Output the (X, Y) coordinate of the center of the cell containing the given text.  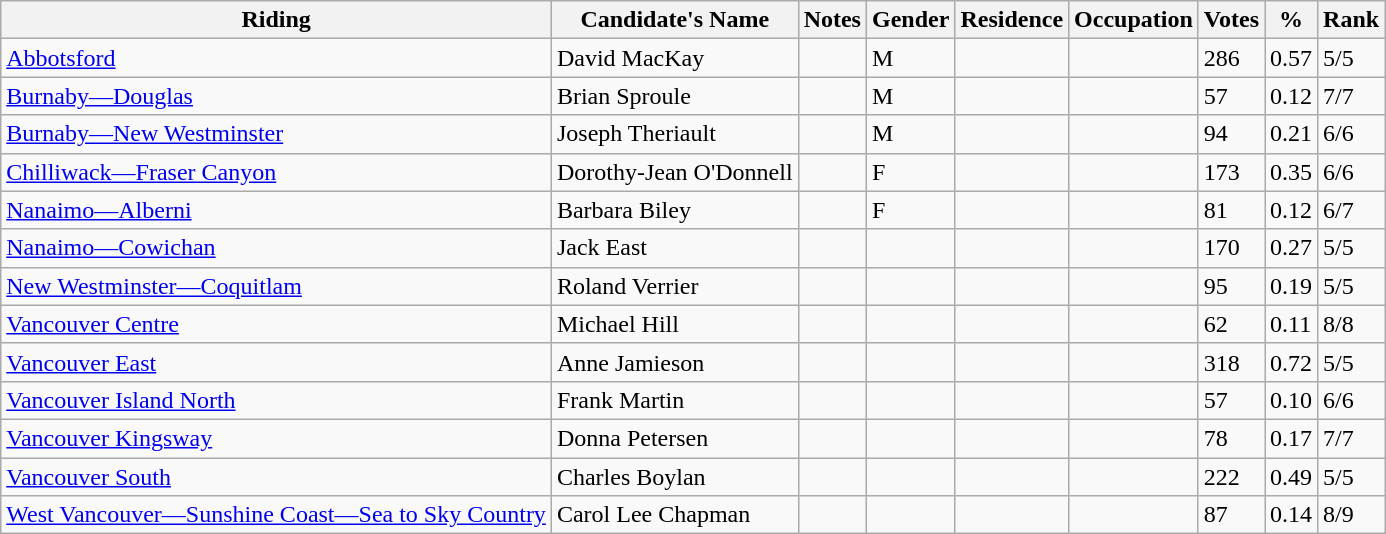
Carol Lee Chapman (674, 515)
Rank (1352, 20)
Chilliwack—Fraser Canyon (276, 172)
New Westminster—Coquitlam (276, 286)
0.27 (1292, 248)
0.49 (1292, 477)
8/9 (1352, 515)
Dorothy-Jean O'Donnell (674, 172)
Candidate's Name (674, 20)
0.72 (1292, 362)
Nanaimo—Alberni (276, 210)
78 (1231, 438)
0.19 (1292, 286)
81 (1231, 210)
Barbara Biley (674, 210)
Gender (910, 20)
Nanaimo—Cowichan (276, 248)
Burnaby—New Westminster (276, 134)
Frank Martin (674, 400)
Roland Verrier (674, 286)
0.10 (1292, 400)
Vancouver South (276, 477)
318 (1231, 362)
West Vancouver—Sunshine Coast—Sea to Sky Country (276, 515)
286 (1231, 58)
Vancouver Kingsway (276, 438)
0.21 (1292, 134)
62 (1231, 324)
Abbotsford (276, 58)
94 (1231, 134)
0.57 (1292, 58)
Charles Boylan (674, 477)
0.11 (1292, 324)
95 (1231, 286)
Occupation (1134, 20)
Notes (832, 20)
8/8 (1352, 324)
Votes (1231, 20)
222 (1231, 477)
Brian Sproule (674, 96)
Donna Petersen (674, 438)
Michael Hill (674, 324)
6/7 (1352, 210)
0.17 (1292, 438)
170 (1231, 248)
Riding (276, 20)
Jack East (674, 248)
0.14 (1292, 515)
Vancouver Centre (276, 324)
Vancouver East (276, 362)
87 (1231, 515)
Residence (1012, 20)
Burnaby—Douglas (276, 96)
0.35 (1292, 172)
Anne Jamieson (674, 362)
Joseph Theriault (674, 134)
David MacKay (674, 58)
Vancouver Island North (276, 400)
% (1292, 20)
173 (1231, 172)
